Identify which cell holds the provided text, then report its [X, Y] central coordinate. 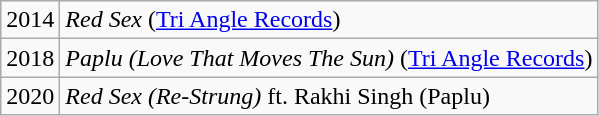
2020 [30, 96]
Red Sex (Tri Angle Records) [329, 20]
Paplu (Love That Moves The Sun) (Tri Angle Records) [329, 58]
2018 [30, 58]
Red Sex (Re-Strung) ft. Rakhi Singh (Paplu) [329, 96]
2014 [30, 20]
